Extract the [X, Y] coordinate from the center of the cell holding the provided text.  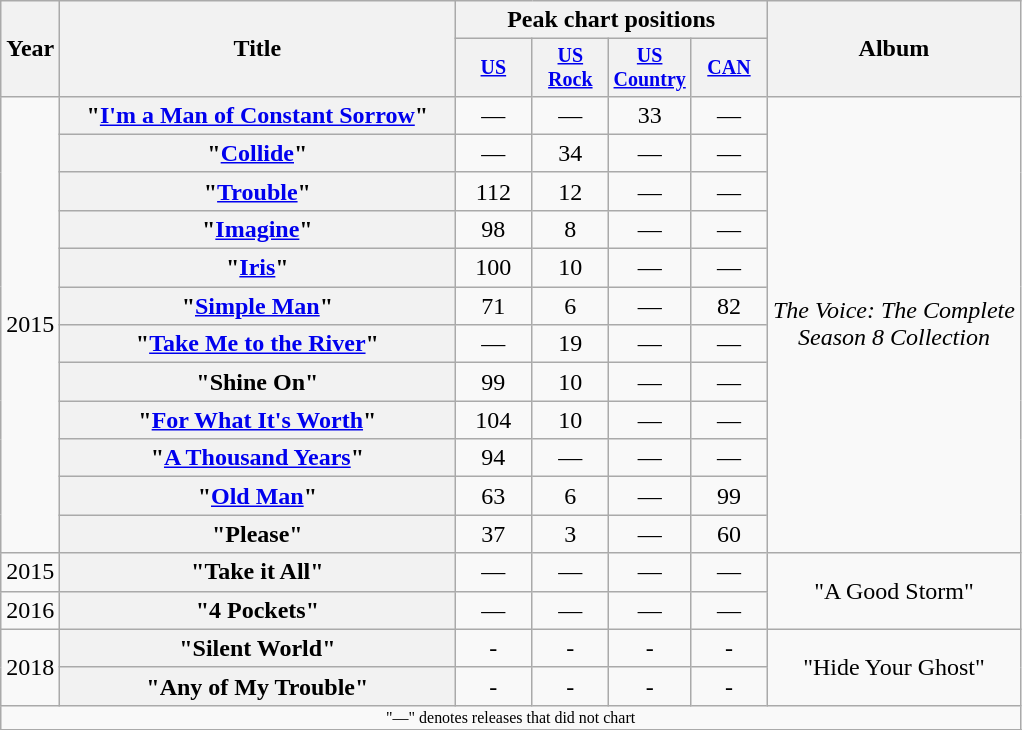
The Voice: The CompleteSeason 8 Collection [894, 324]
"Take it All" [258, 572]
33 [650, 115]
2016 [30, 610]
12 [570, 191]
"For What It's Worth" [258, 420]
CAN [728, 68]
37 [494, 534]
Peak chart positions [612, 20]
100 [494, 268]
"4 Pockets" [258, 610]
63 [494, 496]
"A Thousand Years" [258, 458]
34 [570, 153]
Title [258, 49]
98 [494, 229]
82 [728, 306]
3 [570, 534]
USRock [570, 68]
"Any of My Trouble" [258, 686]
"Simple Man" [258, 306]
"I'm a Man of Constant Sorrow" [258, 115]
60 [728, 534]
"Iris" [258, 268]
104 [494, 420]
71 [494, 306]
US [494, 68]
112 [494, 191]
2018 [30, 667]
"Please" [258, 534]
"Hide Your Ghost" [894, 667]
USCountry [650, 68]
"Old Man" [258, 496]
19 [570, 344]
"A Good Storm" [894, 591]
"Silent World" [258, 648]
94 [494, 458]
"—" denotes releases that did not chart [511, 717]
8 [570, 229]
Year [30, 49]
"Take Me to the River" [258, 344]
"Collide" [258, 153]
Album [894, 49]
"Imagine" [258, 229]
"Trouble" [258, 191]
"Shine On" [258, 382]
